Return [x, y] of the center of cell containing provided text 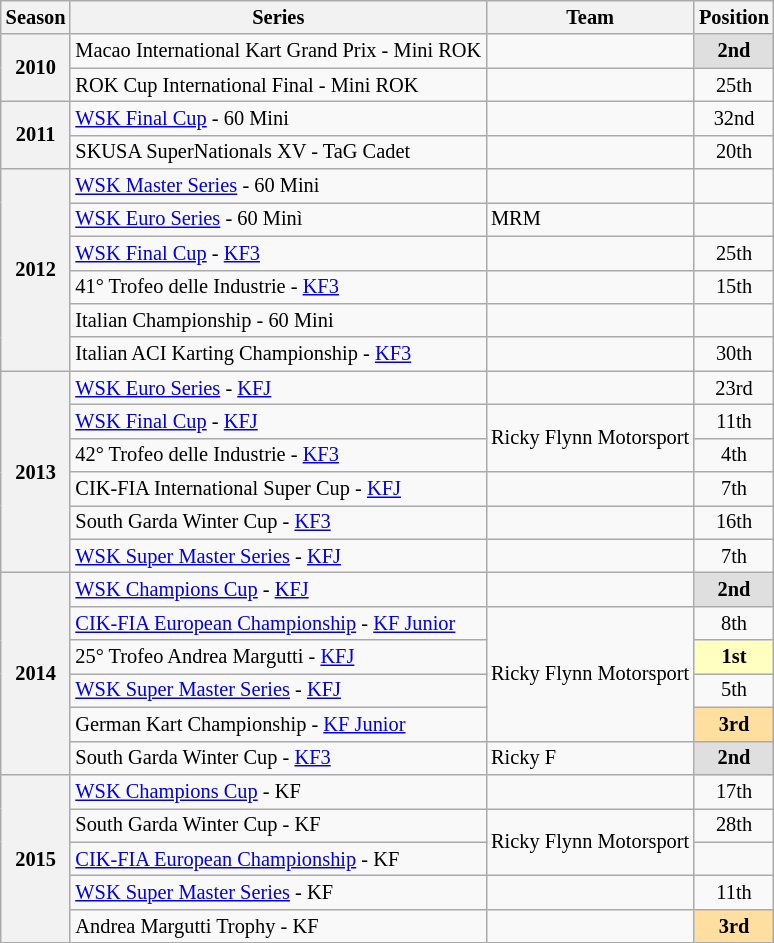
WSK Champions Cup - KF [278, 791]
CIK-FIA International Super Cup - KFJ [278, 489]
WSK Euro Series - KFJ [278, 388]
South Garda Winter Cup - KF [278, 825]
8th [734, 623]
2012 [36, 270]
1st [734, 657]
Season [36, 17]
20th [734, 152]
Italian ACI Karting Championship - KF3 [278, 354]
Series [278, 17]
42° Trofeo delle Industrie - KF3 [278, 455]
Italian Championship - 60 Mini [278, 320]
WSK Final Cup - KFJ [278, 421]
2014 [36, 673]
28th [734, 825]
32nd [734, 118]
17th [734, 791]
2011 [36, 134]
WSK Super Master Series - KF [278, 892]
2013 [36, 472]
WSK Champions Cup - KFJ [278, 589]
CIK-FIA European Championship - KF Junior [278, 623]
2015 [36, 858]
CIK-FIA European Championship - KF [278, 859]
Position [734, 17]
WSK Euro Series - 60 Minì [278, 219]
41° Trofeo delle Industrie - KF3 [278, 287]
4th [734, 455]
Team [590, 17]
Ricky F [590, 758]
25° Trofeo Andrea Margutti - KFJ [278, 657]
23rd [734, 388]
WSK Final Cup - 60 Mini [278, 118]
ROK Cup International Final - Mini ROK [278, 85]
5th [734, 690]
WSK Master Series - 60 Mini [278, 186]
MRM [590, 219]
German Kart Championship - KF Junior [278, 724]
16th [734, 522]
Macao International Kart Grand Prix - Mini ROK [278, 51]
2010 [36, 68]
Andrea Margutti Trophy - KF [278, 926]
30th [734, 354]
WSK Final Cup - KF3 [278, 253]
15th [734, 287]
SKUSA SuperNationals XV - TaG Cadet [278, 152]
